Locate the cell with the specified text and output its (x, y) center coordinate. 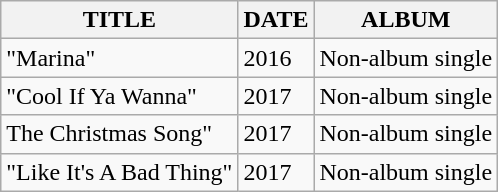
"Like It's A Bad Thing" (120, 172)
"Marina" (120, 58)
DATE (276, 20)
TITLE (120, 20)
2016 (276, 58)
The Christmas Song" (120, 134)
"Cool If Ya Wanna" (120, 96)
ALBUM (406, 20)
